Capture the cell that displays the provided text and extract its (X, Y) central coordinate. 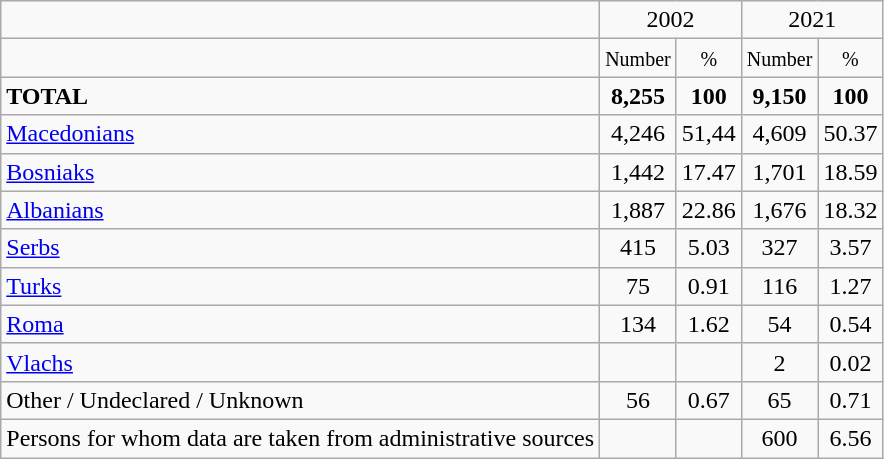
50.37 (850, 134)
Roma (300, 324)
Serbs (300, 248)
22.86 (708, 210)
0.02 (850, 362)
65 (780, 400)
51,44 (708, 134)
75 (638, 286)
8,255 (638, 96)
415 (638, 248)
Other / Undeclared / Unknown (300, 400)
0.67 (708, 400)
1,676 (780, 210)
Persons for whom data are taken from administrative sources (300, 438)
4,609 (780, 134)
Turks (300, 286)
54 (780, 324)
0.71 (850, 400)
2021 (812, 20)
1,701 (780, 172)
Bosniaks (300, 172)
327 (780, 248)
5.03 (708, 248)
1,442 (638, 172)
18.59 (850, 172)
Albanians (300, 210)
3.57 (850, 248)
0.54 (850, 324)
17.47 (708, 172)
TOTAL (300, 96)
6.56 (850, 438)
600 (780, 438)
4,246 (638, 134)
Macedonians (300, 134)
134 (638, 324)
2 (780, 362)
56 (638, 400)
Vlachs (300, 362)
18.32 (850, 210)
1.62 (708, 324)
1.27 (850, 286)
2002 (671, 20)
0.91 (708, 286)
9,150 (780, 96)
1,887 (638, 210)
116 (780, 286)
